Scan for the cell matching the given text and deliver its [X, Y] coordinate at center. 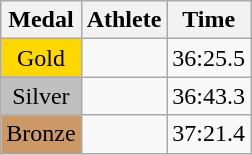
Bronze [41, 134]
Medal [41, 20]
Silver [41, 96]
37:21.4 [209, 134]
Athlete [124, 20]
Gold [41, 58]
Time [209, 20]
36:25.5 [209, 58]
36:43.3 [209, 96]
